For the text-containing cell, return its midpoint in (X, Y) coordinate format. 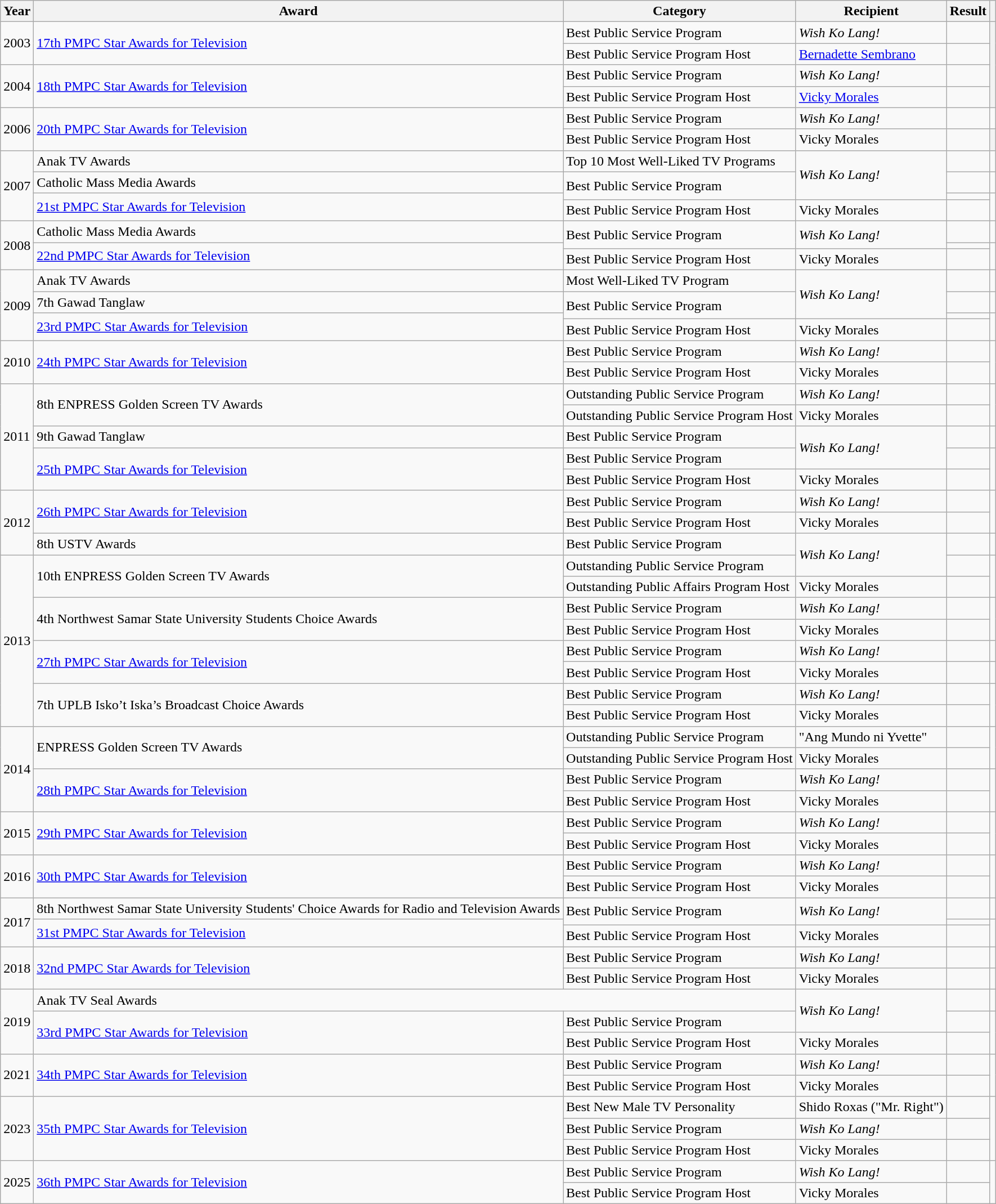
17th PMPC Star Awards for Television (298, 43)
10th ENPRESS Golden Screen TV Awards (298, 576)
31st PMPC Star Awards for Television (298, 933)
26th PMPC Star Awards for Television (298, 512)
35th PMPC Star Awards for Television (298, 1129)
2003 (17, 43)
33rd PMPC Star Awards for Television (298, 1032)
27th PMPC Star Awards for Television (298, 662)
7th Gawad Tanglaw (298, 302)
22nd PMPC Star Awards for Television (298, 256)
2015 (17, 833)
25th PMPC Star Awards for Television (298, 469)
Year (17, 11)
32nd PMPC Star Awards for Television (298, 968)
8th USTV Awards (298, 544)
2012 (17, 522)
2018 (17, 968)
Top 10 Most Well-Liked TV Programs (680, 161)
7th UPLB Isko’t Iska’s Broadcast Choice Awards (298, 705)
Recipient (871, 11)
8th ENPRESS Golden Screen TV Awards (298, 405)
2006 (17, 129)
Category (680, 11)
Best New Male TV Personality (680, 1107)
21st PMPC Star Awards for Television (298, 207)
Shido Roxas ("Mr. Right") (871, 1107)
34th PMPC Star Awards for Television (298, 1075)
4th Northwest Samar State University Students Choice Awards (298, 619)
2009 (17, 305)
2010 (17, 362)
36th PMPC Star Awards for Television (298, 1182)
23rd PMPC Star Awards for Television (298, 326)
2023 (17, 1129)
2014 (17, 769)
9th Gawad Tanglaw (298, 437)
2011 (17, 437)
Bernadette Sembrano (871, 54)
2004 (17, 86)
2007 (17, 186)
8th Northwest Samar State University Students' Choice Awards for Radio and Television Awards (298, 908)
20th PMPC Star Awards for Television (298, 129)
2017 (17, 922)
24th PMPC Star Awards for Television (298, 362)
Outstanding Public Affairs Program Host (680, 587)
Most Well-Liked TV Program (680, 281)
29th PMPC Star Awards for Television (298, 833)
2021 (17, 1075)
Anak TV Seal Awards (415, 1000)
2016 (17, 876)
2013 (17, 641)
2019 (17, 1022)
18th PMPC Star Awards for Television (298, 86)
ENPRESS Golden Screen TV Awards (298, 748)
30th PMPC Star Awards for Television (298, 876)
Award (298, 11)
Result (968, 11)
2025 (17, 1182)
28th PMPC Star Awards for Television (298, 790)
2008 (17, 245)
"Ang Mundo ni Yvette" (871, 737)
